Return [x, y] of the center of cell containing provided text 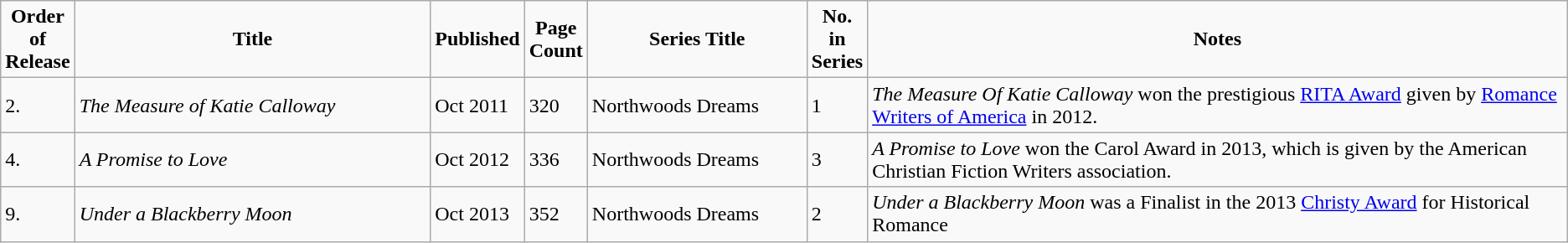
A Promise to Love won the Carol Award in 2013, which is given by the American Christian Fiction Writers association. [1218, 159]
336 [556, 159]
9. [38, 215]
No. in Series [837, 39]
A Promise to Love [253, 159]
1 [837, 106]
320 [556, 106]
Oct 2012 [477, 159]
Notes [1218, 39]
2. [38, 106]
2 [837, 215]
352 [556, 215]
Published [477, 39]
4. [38, 159]
Order of Release [38, 39]
The Measure Of Katie Calloway won the prestigious RITA Award given by Romance Writers of America in 2012. [1218, 106]
Series Title [697, 39]
Under a Blackberry Moon was a Finalist in the 2013 Christy Award for Historical Romance [1218, 215]
Page Count [556, 39]
The Measure of Katie Calloway [253, 106]
Under a Blackberry Moon [253, 215]
Oct 2013 [477, 215]
3 [837, 159]
Title [253, 39]
Oct 2011 [477, 106]
